Extract the (X, Y) coordinate from the center of the cell holding the provided text.  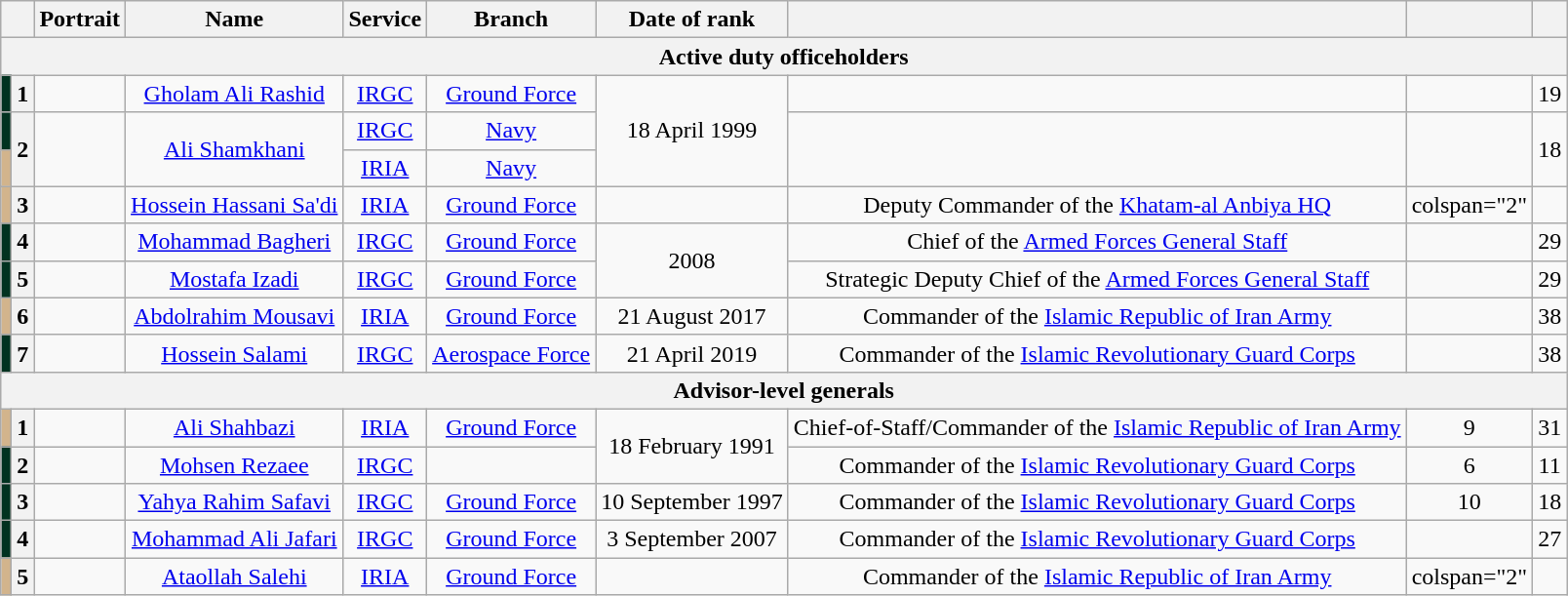
19 (1550, 94)
Gholam Ali Rashid (234, 94)
11 (1550, 465)
Mostafa Izadi (234, 279)
Mohsen Rezaee (234, 465)
18 February 1991 (692, 446)
Strategic Deputy Chief of the Armed Forces General Staff (1097, 279)
Ali Shamkhani (234, 149)
Chief of the Armed Forces General Staff (1097, 242)
Hossein Salami (234, 353)
Aerospace Force (511, 353)
Service (385, 20)
10 (1470, 502)
Branch (511, 20)
Portrait (80, 20)
3 September 2007 (692, 539)
7 (23, 353)
10 September 1997 (692, 502)
Advisor-level generals (784, 390)
Mohammad Bagheri (234, 242)
9 (1470, 427)
Yahya Rahim Safavi (234, 502)
27 (1550, 539)
Chief-of-Staff/Commander of the Islamic Republic of Iran Army (1097, 427)
Active duty officeholders (784, 57)
21 April 2019 (692, 353)
Name (234, 20)
Mohammad Ali Jafari (234, 539)
Hossein Hassani Sa'di (234, 205)
Date of rank (692, 20)
2008 (692, 260)
Abdolrahim Mousavi (234, 316)
Deputy Commander of the Khatam-al Anbiya HQ (1097, 205)
Ali Shahbazi (234, 427)
31 (1550, 427)
21 August 2017 (692, 316)
Ataollah Salehi (234, 576)
18 April 1999 (692, 131)
